Search for the cell housing the specified text and yield its (x, y) center coordinate. 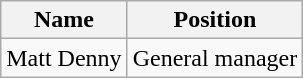
Position (215, 20)
Name (64, 20)
Matt Denny (64, 58)
General manager (215, 58)
